Output the (X, Y) coordinate of the center of the cell containing the given text.  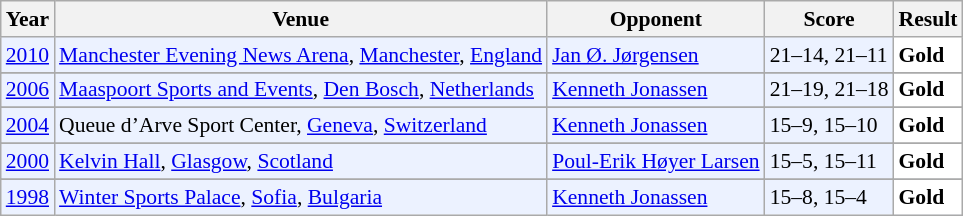
Score (830, 19)
Opponent (656, 19)
15–9, 15–10 (830, 126)
Poul-Erik Høyer Larsen (656, 162)
21–19, 21–18 (830, 90)
Jan Ø. Jørgensen (656, 55)
Maaspoort Sports and Events, Den Bosch, Netherlands (300, 90)
Manchester Evening News Arena, Manchester, England (300, 55)
Winter Sports Palace, Sofia, Bulgaria (300, 197)
2006 (28, 90)
Result (928, 19)
Year (28, 19)
21–14, 21–11 (830, 55)
Venue (300, 19)
15–5, 15–11 (830, 162)
Kelvin Hall, Glasgow, Scotland (300, 162)
1998 (28, 197)
2000 (28, 162)
2010 (28, 55)
15–8, 15–4 (830, 197)
Queue d’Arve Sport Center, Geneva, Switzerland (300, 126)
2004 (28, 126)
